Capture the cell that displays the provided text and extract its [X, Y] central coordinate. 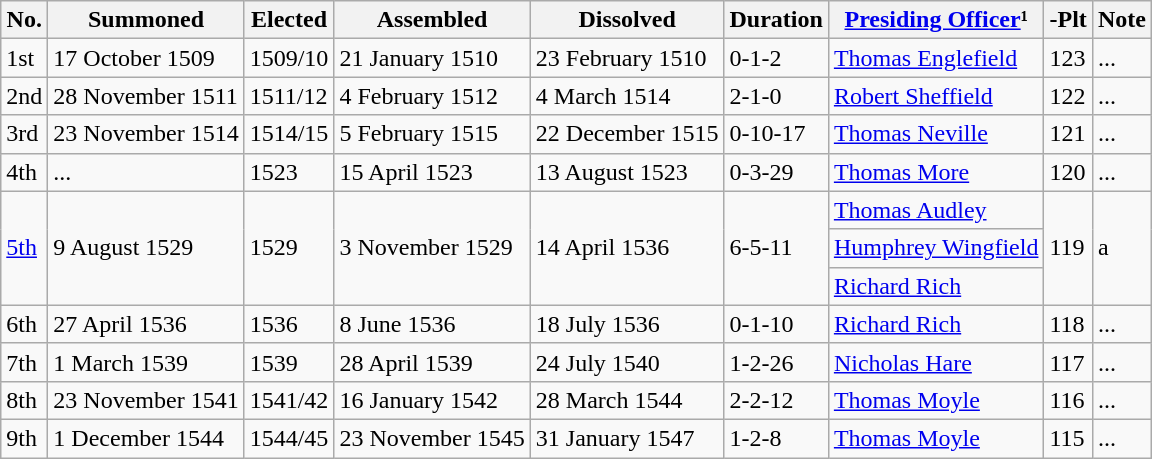
17 October 1509 [146, 58]
a [1122, 248]
Thomas Audley [936, 210]
0-10-17 [776, 134]
14 April 1536 [627, 248]
Thomas Englefield [936, 58]
3 November 1529 [432, 248]
28 November 1511 [146, 96]
1541/42 [289, 400]
Duration [776, 20]
Humphrey Wingfield [936, 248]
0-1-10 [776, 324]
6-5-11 [776, 248]
Thomas Neville [936, 134]
Nicholas Hare [936, 362]
4th [24, 172]
6th [24, 324]
1-2-26 [776, 362]
2nd [24, 96]
120 [1068, 172]
118 [1068, 324]
23 November 1545 [432, 438]
8th [24, 400]
22 December 1515 [627, 134]
1523 [289, 172]
23 November 1541 [146, 400]
1544/45 [289, 438]
18 July 1536 [627, 324]
1 March 1539 [146, 362]
28 April 1539 [432, 362]
Elected [289, 20]
23 February 1510 [627, 58]
1 December 1544 [146, 438]
1st [24, 58]
116 [1068, 400]
1536 [289, 324]
Note [1122, 20]
115 [1068, 438]
15 April 1523 [432, 172]
No. [24, 20]
4 March 1514 [627, 96]
5 February 1515 [432, 134]
1514/15 [289, 134]
123 [1068, 58]
27 April 1536 [146, 324]
117 [1068, 362]
28 March 1544 [627, 400]
1529 [289, 248]
13 August 1523 [627, 172]
119 [1068, 248]
9th [24, 438]
1-2-8 [776, 438]
16 January 1542 [432, 400]
Robert Sheffield [936, 96]
0-1-2 [776, 58]
1539 [289, 362]
Summoned [146, 20]
1511/12 [289, 96]
Dissolved [627, 20]
8 June 1536 [432, 324]
1509/10 [289, 58]
0-3-29 [776, 172]
3rd [24, 134]
122 [1068, 96]
7th [24, 362]
-Plt [1068, 20]
Presiding Officer¹ [936, 20]
31 January 1547 [627, 438]
Assembled [432, 20]
Thomas More [936, 172]
2-2-12 [776, 400]
9 August 1529 [146, 248]
4 February 1512 [432, 96]
5th [24, 248]
2-1-0 [776, 96]
121 [1068, 134]
23 November 1514 [146, 134]
21 January 1510 [432, 58]
24 July 1540 [627, 362]
